Pinpoint the cell where the given text exists, returning its [x, y] midpoint coordinate. 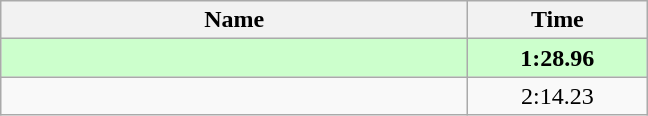
2:14.23 [558, 96]
Name [234, 20]
Time [558, 20]
1:28.96 [558, 58]
